Identify which cell holds the provided text, then report its [X, Y] central coordinate. 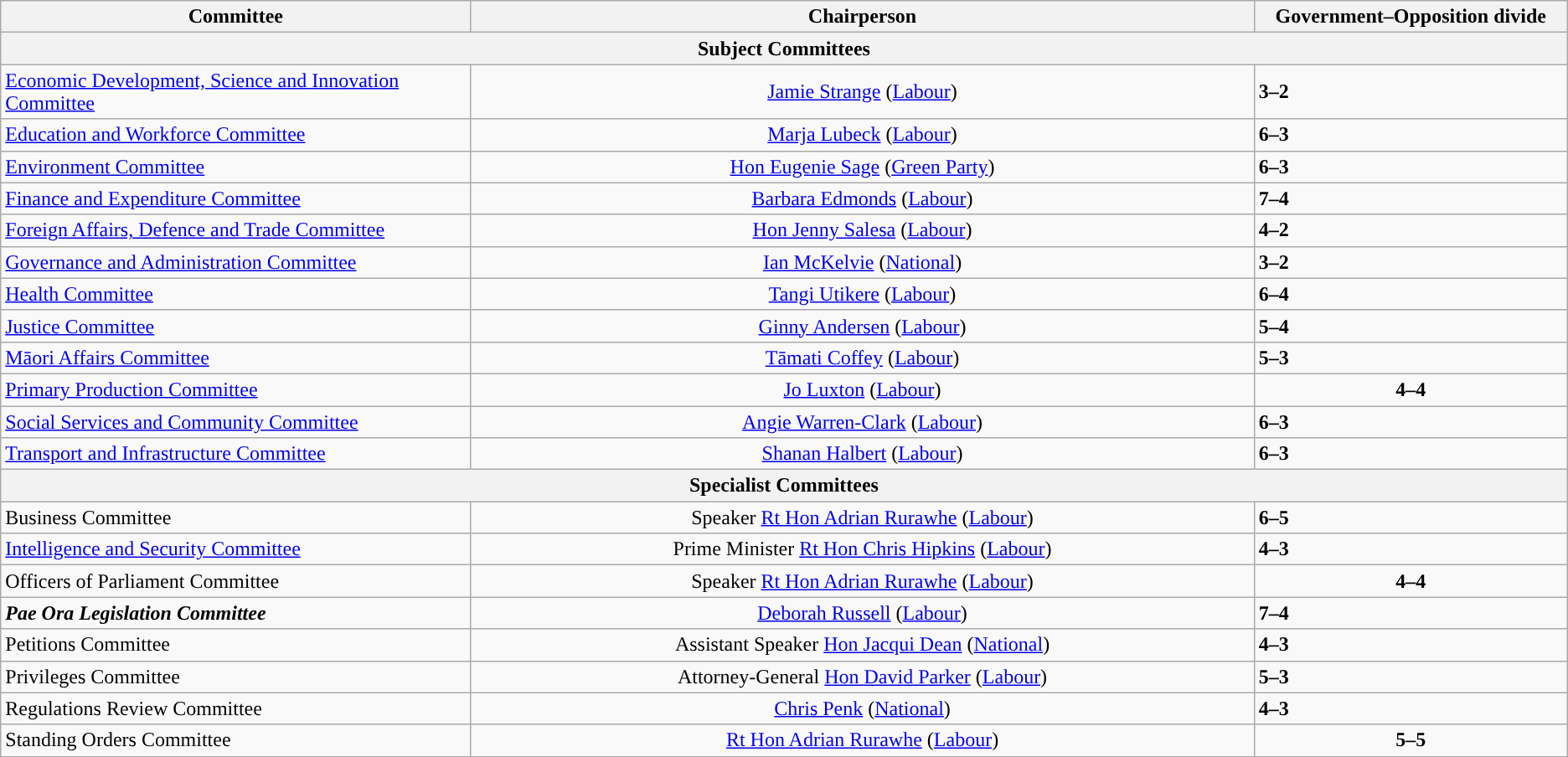
Jamie Strange (Labour) [863, 92]
Māori Affairs Committee [236, 358]
Shanan Halbert (Labour) [863, 454]
Business Committee [236, 518]
4–2 [1411, 230]
Tangi Utikere (Labour) [863, 294]
Committee [236, 17]
Primary Production Committee [236, 389]
6–4 [1411, 294]
Tāmati Coffey (Labour) [863, 358]
Deborah Russell (Labour) [863, 613]
Government–Opposition divide [1411, 17]
Barbara Edmonds (Labour) [863, 198]
Subject Committees [784, 49]
Hon Eugenie Sage (Green Party) [863, 167]
Ginny Andersen (Labour) [863, 326]
Health Committee [236, 294]
Chairperson [863, 17]
Hon Jenny Salesa (Labour) [863, 230]
Transport and Infrastructure Committee [236, 454]
5–4 [1411, 326]
Specialist Committees [784, 486]
Rt Hon Adrian Rurawhe (Labour) [863, 740]
Governance and Administration Committee [236, 262]
Angie Warren-Clark (Labour) [863, 421]
Officers of Parliament Committee [236, 581]
Standing Orders Committee [236, 740]
Attorney-General Hon David Parker (Labour) [863, 677]
Prime Minister Rt Hon Chris Hipkins (Labour) [863, 549]
Economic Development, Science and Innovation Committee [236, 92]
Ian McKelvie (National) [863, 262]
Marja Lubeck (Labour) [863, 135]
Petitions Committee [236, 645]
Foreign Affairs, Defence and Trade Committee [236, 230]
Environment Committee [236, 167]
Chris Penk (National) [863, 708]
Finance and Expenditure Committee [236, 198]
Privileges Committee [236, 677]
Pae Ora Legislation Committee [236, 613]
Regulations Review Committee [236, 708]
Intelligence and Security Committee [236, 549]
Jo Luxton (Labour) [863, 389]
Justice Committee [236, 326]
6–5 [1411, 518]
Education and Workforce Committee [236, 135]
5–5 [1411, 740]
Social Services and Community Committee [236, 421]
Assistant Speaker Hon Jacqui Dean (National) [863, 645]
